Provide the [x, y] coordinate of the cell's center where the given text is located.  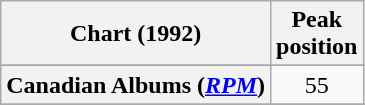
Peak position [317, 34]
Chart (1992) [136, 34]
55 [317, 85]
Canadian Albums (RPM) [136, 85]
